From the cell containing the given text, extract its center point as [X, Y] coordinate. 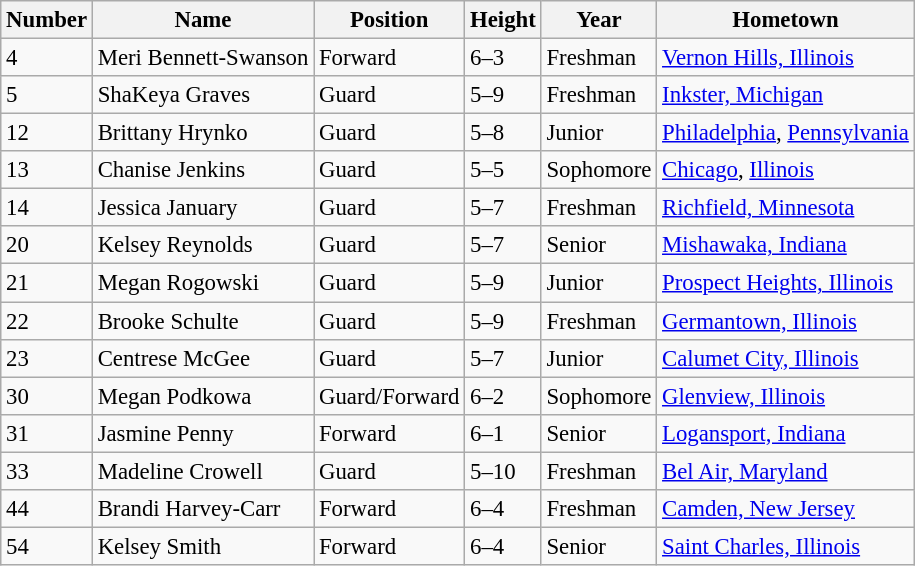
ShaKeya Graves [202, 95]
Logansport, Indiana [786, 433]
Guard/Forward [390, 396]
12 [47, 133]
6–2 [503, 396]
30 [47, 396]
Prospect Heights, Illinois [786, 283]
Vernon Hills, Illinois [786, 58]
5–8 [503, 133]
Brooke Schulte [202, 321]
Camden, New Jersey [786, 509]
Bel Air, Maryland [786, 471]
Germantown, Illinois [786, 321]
Brandi Harvey-Carr [202, 509]
13 [47, 170]
6–3 [503, 58]
Inkster, Michigan [786, 95]
Saint Charles, Illinois [786, 546]
33 [47, 471]
Centrese McGee [202, 358]
22 [47, 321]
Philadelphia, Pennsylvania [786, 133]
Megan Podkowa [202, 396]
21 [47, 283]
Glenview, Illinois [786, 396]
Position [390, 20]
20 [47, 245]
Jasmine Penny [202, 433]
14 [47, 208]
5 [47, 95]
Meri Bennett-Swanson [202, 58]
Chicago, Illinois [786, 170]
5–5 [503, 170]
Hometown [786, 20]
Kelsey Reynolds [202, 245]
44 [47, 509]
Brittany Hrynko [202, 133]
Madeline Crowell [202, 471]
31 [47, 433]
Chanise Jenkins [202, 170]
54 [47, 546]
Jessica January [202, 208]
Number [47, 20]
Richfield, Minnesota [786, 208]
Kelsey Smith [202, 546]
Mishawaka, Indiana [786, 245]
5–10 [503, 471]
4 [47, 58]
23 [47, 358]
Year [599, 20]
Height [503, 20]
Megan Rogowski [202, 283]
Calumet City, Illinois [786, 358]
Name [202, 20]
6–1 [503, 433]
